Return (x, y) of the center of cell containing provided text 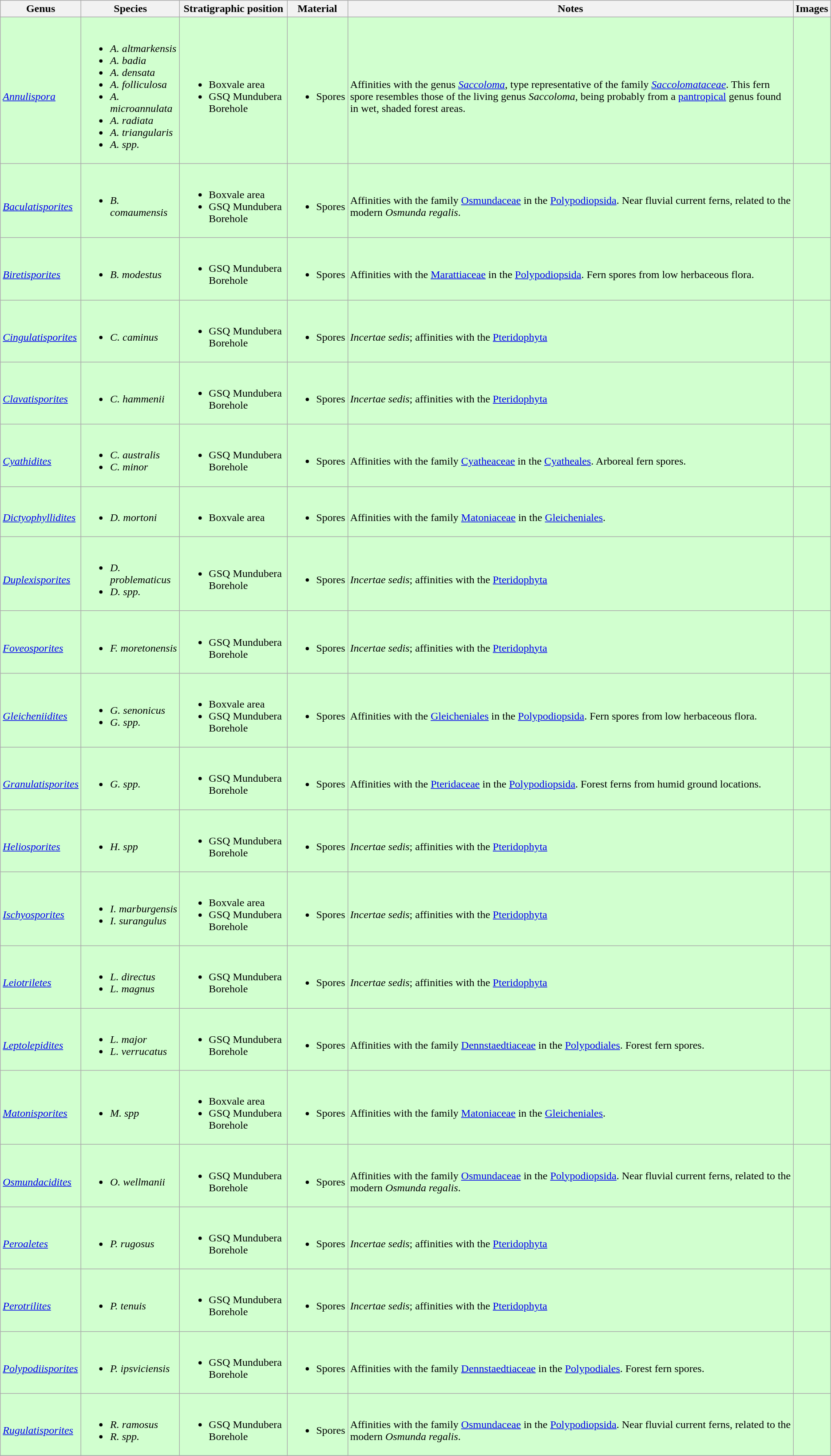
Osmundacidites (41, 1176)
I. marburgensisI. surangulus (131, 909)
L. directusL. magnus (131, 977)
Biretisporites (41, 269)
Heliosporites (41, 840)
Affinities with the Pteridaceae in the Polypodiopsida. Forest ferns from humid ground locations. (570, 778)
Ischyosporites (41, 909)
Genus (41, 9)
Affinities with the Gleicheniales in the Polypodiopsida. Fern spores from low herbaceous flora. (570, 710)
D. mortoni (131, 512)
H. spp (131, 840)
Leiotriletes (41, 977)
F. moretonensis (131, 642)
Matonisporites (41, 1108)
G. spp. (131, 778)
Annulispora (41, 91)
O. wellmanii (131, 1176)
Species (131, 9)
P. rugosus (131, 1238)
G. senonicusG. spp. (131, 710)
Clavatisporites (41, 393)
P. ipsviciensis (131, 1362)
Duplexisporites (41, 574)
Perotrilites (41, 1300)
Dictyophyllidites (41, 512)
C. australisC. minor (131, 455)
D. problematicusD. spp. (131, 574)
Stratigraphic position (233, 9)
Cyathidites (41, 455)
P. tenuis (131, 1300)
Gleicheniidites (41, 710)
Polypodiisporites (41, 1362)
B. comaumensis (131, 201)
Peroaletes (41, 1238)
Notes (570, 9)
A. altmarkensisA. badiaA. densataA. folliculosaA. microannulataA. radiataA. triangularisA. spp. (131, 91)
Affinities with the Marattiaceae in the Polypodiopsida. Fern spores from low herbaceous flora. (570, 269)
M. spp (131, 1108)
Material (317, 9)
Affinities with the family Cyatheaceae in the Cyatheales. Arboreal fern spores. (570, 455)
Boxvale area (233, 512)
Granulatisporites (41, 778)
Foveosporites (41, 642)
Rugulatisporites (41, 1424)
Leptolepidites (41, 1039)
L. majorL. verrucatus (131, 1039)
C. caminus (131, 331)
Baculatisporites (41, 201)
B. modestus (131, 269)
R. ramosusR. spp. (131, 1424)
Images (812, 9)
C. hammenii (131, 393)
Cingulatisporites (41, 331)
